Scan for the cell matching the given text and deliver its (X, Y) coordinate at center. 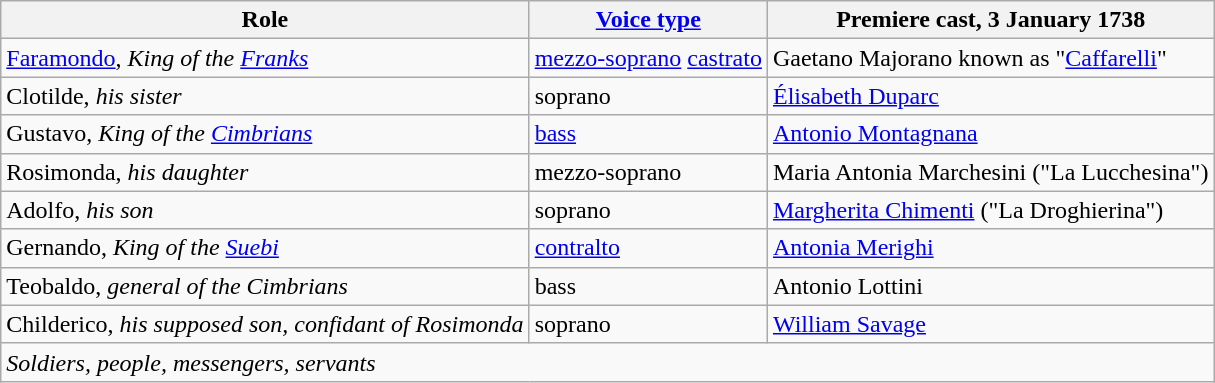
Voice type (648, 20)
Élisabeth Duparc (990, 96)
Gaetano Majorano known as "Caffarelli" (990, 58)
Gustavo, King of the Cimbrians (265, 134)
Antonio Lottini (990, 286)
William Savage (990, 324)
mezzo-soprano castrato (648, 58)
Role (265, 20)
Rosimonda, his daughter (265, 172)
Faramondo, King of the Franks (265, 58)
Maria Antonia Marchesini ("La Lucchesina") (990, 172)
Gernando, King of the Suebi (265, 248)
Adolfo, his son (265, 210)
Childerico, his supposed son, confidant of Rosimonda (265, 324)
Premiere cast, 3 January 1738 (990, 20)
Clotilde, his sister (265, 96)
Antonio Montagnana (990, 134)
Soldiers, people, messengers, servants (608, 362)
contralto (648, 248)
mezzo-soprano (648, 172)
Teobaldo, general of the Cimbrians (265, 286)
Margherita Chimenti ("La Droghierina") (990, 210)
Antonia Merighi (990, 248)
